Output the [x, y] coordinate of the center of the cell containing the given text.  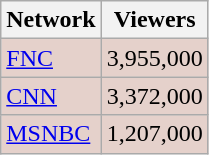
Viewers [154, 20]
Network [51, 20]
3,955,000 [154, 58]
MSNBC [51, 134]
3,372,000 [154, 96]
FNC [51, 58]
1,207,000 [154, 134]
CNN [51, 96]
